Locate the cell with the specified text and output its (X, Y) center coordinate. 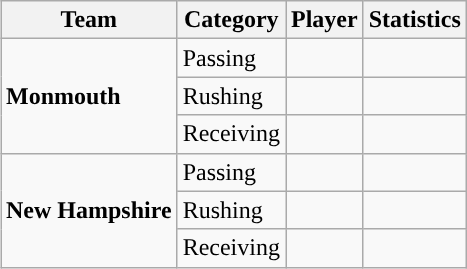
Team (88, 20)
Player (325, 20)
New Hampshire (88, 210)
Statistics (414, 20)
Monmouth (88, 96)
Category (231, 20)
